Detect which cell encompasses the target text, then output its (x, y) center coordinate. 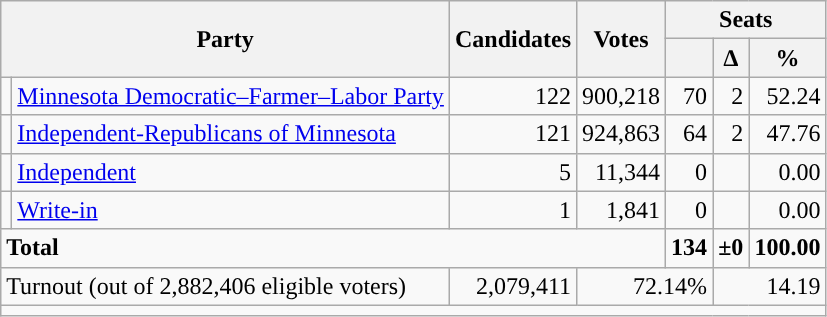
Votes (622, 39)
121 (512, 134)
Party (226, 39)
2,079,411 (512, 286)
134 (690, 248)
1 (512, 210)
47.76 (788, 134)
∆ (731, 58)
1,841 (622, 210)
900,218 (622, 96)
Independent (231, 172)
924,863 (622, 134)
11,344 (622, 172)
100.00 (788, 248)
Seats (746, 20)
14.19 (770, 286)
Write-in (231, 210)
122 (512, 96)
±0 (731, 248)
70 (690, 96)
Turnout (out of 2,882,406 eligible voters) (226, 286)
64 (690, 134)
Independent-Republicans of Minnesota (231, 134)
52.24 (788, 96)
72.14% (645, 286)
Candidates (512, 39)
Minnesota Democratic–Farmer–Labor Party (231, 96)
Total (334, 248)
% (788, 58)
5 (512, 172)
